Find where the given text appears and provide that cell's center as (X, Y) coordinate. 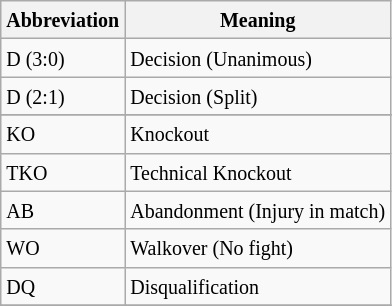
WO (63, 248)
Decision (Split) (258, 96)
TKO (63, 172)
D (3:0) (63, 58)
KO (63, 134)
D (2:1) (63, 96)
Abbreviation (63, 20)
Knockout (258, 134)
Abandonment (Injury in match) (258, 210)
Disqualification (258, 286)
Technical Knockout (258, 172)
Walkover (No fight) (258, 248)
Decision (Unanimous) (258, 58)
DQ (63, 286)
Meaning (258, 20)
AB (63, 210)
